Extract the [x, y] coordinate from the center of the cell holding the provided text.  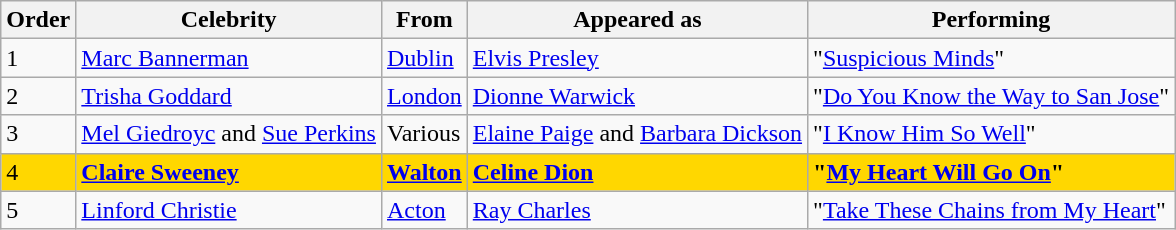
Appeared as [637, 20]
"Do You Know the Way to San Jose" [992, 96]
5 [38, 210]
Performing [992, 20]
Mel Giedroyc and Sue Perkins [229, 134]
Dionne Warwick [637, 96]
4 [38, 172]
"Suspicious Minds" [992, 58]
Trisha Goddard [229, 96]
Linford Christie [229, 210]
Various [424, 134]
1 [38, 58]
2 [38, 96]
Walton [424, 172]
Acton [424, 210]
London [424, 96]
Elaine Paige and Barbara Dickson [637, 134]
Ray Charles [637, 210]
Claire Sweeney [229, 172]
"Take These Chains from My Heart" [992, 210]
Marc Bannerman [229, 58]
3 [38, 134]
"I Know Him So Well" [992, 134]
Elvis Presley [637, 58]
Celine Dion [637, 172]
From [424, 20]
Dublin [424, 58]
"My Heart Will Go On" [992, 172]
Order [38, 20]
Celebrity [229, 20]
